Pinpoint the cell where the given text exists, returning its [X, Y] midpoint coordinate. 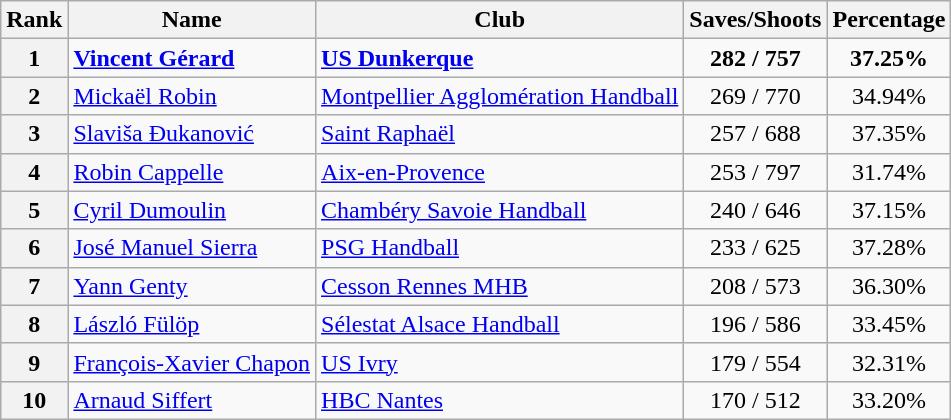
Vincent Gérard [192, 58]
170 / 512 [756, 400]
Arnaud Siffert [192, 400]
Robin Cappelle [192, 172]
Montpellier Agglomération Handball [500, 96]
Saves/Shoots [756, 20]
31.74% [889, 172]
Cesson Rennes MHB [500, 286]
8 [34, 324]
Club [500, 20]
37.35% [889, 134]
4 [34, 172]
6 [34, 248]
10 [34, 400]
37.25% [889, 58]
282 / 757 [756, 58]
37.15% [889, 210]
36.30% [889, 286]
Rank [34, 20]
196 / 586 [756, 324]
László Fülöp [192, 324]
7 [34, 286]
2 [34, 96]
Chambéry Savoie Handball [500, 210]
5 [34, 210]
Name [192, 20]
Slaviša Đukanović [192, 134]
269 / 770 [756, 96]
9 [34, 362]
HBC Nantes [500, 400]
33.45% [889, 324]
Aix-en-Provence [500, 172]
3 [34, 134]
37.28% [889, 248]
Mickaël Robin [192, 96]
Yann Genty [192, 286]
179 / 554 [756, 362]
Sélestat Alsace Handball [500, 324]
32.31% [889, 362]
US Dunkerque [500, 58]
253 / 797 [756, 172]
Percentage [889, 20]
257 / 688 [756, 134]
34.94% [889, 96]
1 [34, 58]
US Ivry [500, 362]
Saint Raphaël [500, 134]
Cyril Dumoulin [192, 210]
233 / 625 [756, 248]
240 / 646 [756, 210]
François-Xavier Chapon [192, 362]
PSG Handball [500, 248]
33.20% [889, 400]
208 / 573 [756, 286]
José Manuel Sierra [192, 248]
